Pinpoint the cell where the given text exists, returning its (x, y) midpoint coordinate. 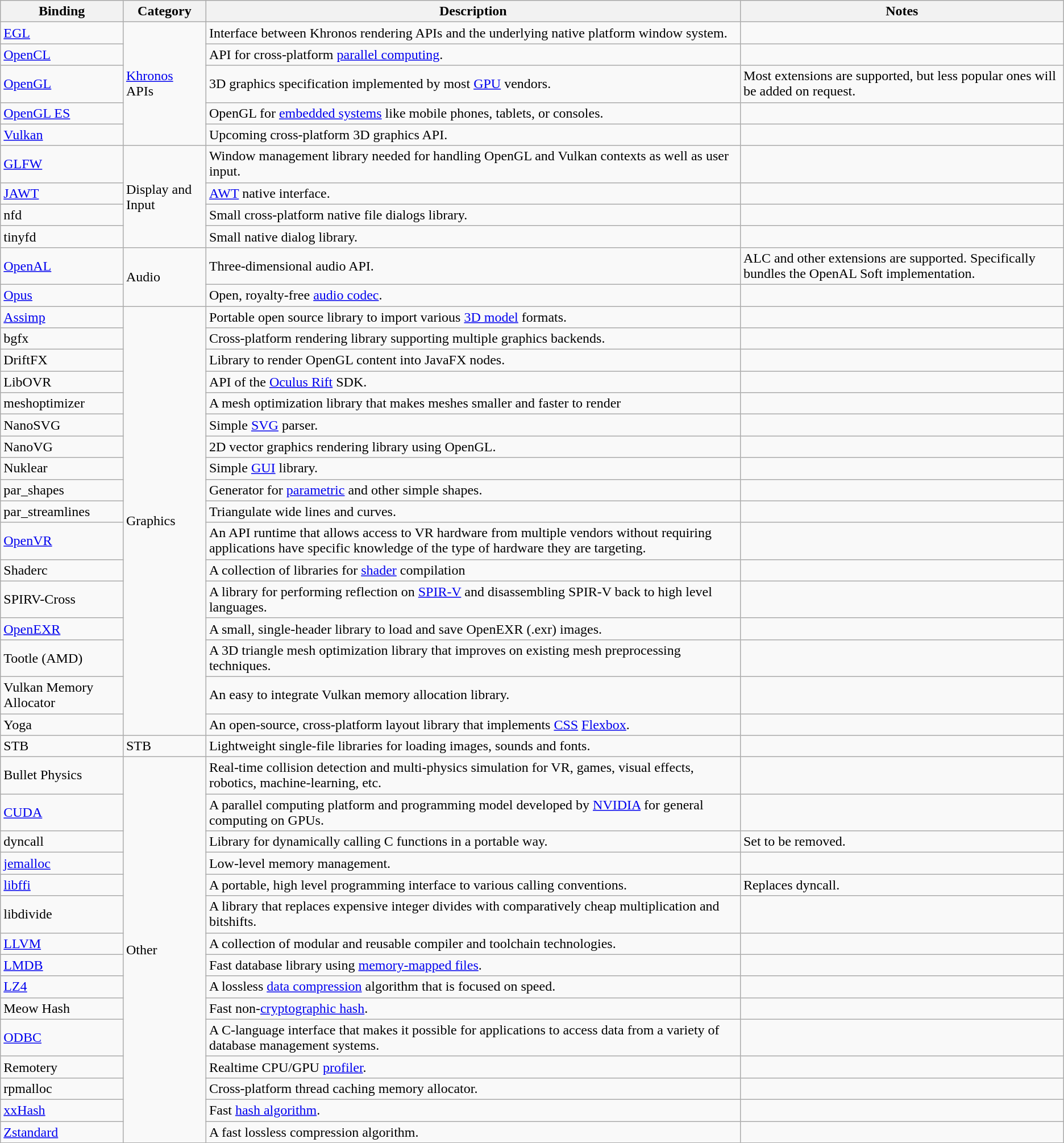
OpenGL ES (62, 113)
Khronos APIs (164, 84)
Display and Input (164, 197)
dyncall (62, 842)
Library to render OpenGL content into JavaFX nodes. (473, 360)
A collection of modular and reusable compiler and toolchain technologies. (473, 944)
LZ4 (62, 987)
Zstandard (62, 1132)
Audio (164, 276)
DriftFX (62, 360)
Other (164, 950)
Fast non-cryptographic hash. (473, 1008)
nfd (62, 215)
meshoptimizer (62, 404)
Shaderc (62, 570)
ODBC (62, 1038)
Lightweight single-file libraries for loading images, sounds and fonts. (473, 746)
Upcoming cross-platform 3D graphics API. (473, 135)
rpmalloc (62, 1088)
LibOVR (62, 382)
An open-source, cross-platform layout library that implements CSS Flexbox. (473, 725)
A fast lossless compression algorithm. (473, 1132)
Open, royalty-free audio codec. (473, 295)
Fast database library using memory-mapped files. (473, 965)
Simple GUI library. (473, 468)
Nuklear (62, 468)
Simple SVG parser. (473, 425)
Binding (62, 11)
OpenGL (62, 84)
Window management library needed for handling OpenGL and Vulkan contexts as well as user input. (473, 164)
Fast hash algorithm. (473, 1110)
A lossless data compression algorithm that is focused on speed. (473, 987)
Interface between Khronos rendering APIs and the underlying native platform window system. (473, 33)
A 3D triangle mesh optimization library that improves on existing mesh preprocessing techniques. (473, 658)
A parallel computing platform and programming model developed by NVIDIA for general computing on GPUs. (473, 813)
GLFW (62, 164)
Vulkan (62, 135)
A mesh optimization library that makes meshes smaller and faster to render (473, 404)
JAWT (62, 193)
Triangulate wide lines and curves. (473, 512)
SPIRV-Cross (62, 599)
Graphics (164, 521)
bgfx (62, 339)
3D graphics specification implemented by most GPU vendors. (473, 84)
NanoVG (62, 447)
Bullet Physics (62, 775)
OpenCL (62, 55)
OpenEXR (62, 629)
A library for performing reflection on SPIR-V and disassembling SPIR-V back to high level languages. (473, 599)
Vulkan Memory Allocator (62, 695)
libdivide (62, 914)
xxHash (62, 1110)
Remotery (62, 1067)
2D vector graphics rendering library using OpenGL. (473, 447)
OpenAL (62, 266)
Set to be removed. (901, 842)
A small, single-header library to load and save OpenEXR (.exr) images. (473, 629)
A C-language interface that makes it possible for applications to access data from a variety of database management systems. (473, 1038)
Portable open source library to import various 3D model formats. (473, 317)
Description (473, 11)
EGL (62, 33)
par_streamlines (62, 512)
Library for dynamically calling C functions in a portable way. (473, 842)
Assimp (62, 317)
LLVM (62, 944)
A library that replaces expensive integer divides with comparatively cheap multiplication and bitshifts. (473, 914)
LMDB (62, 965)
Meow Hash (62, 1008)
A portable, high level programming interface to various calling conventions. (473, 885)
Small cross-platform native file dialogs library. (473, 215)
API of the Oculus Rift SDK. (473, 382)
Generator for parametric and other simple shapes. (473, 490)
Cross-platform thread caching memory allocator. (473, 1088)
Low-level memory management. (473, 863)
Tootle (AMD) (62, 658)
tinyfd (62, 236)
Notes (901, 11)
A collection of libraries for shader compilation (473, 570)
par_shapes (62, 490)
Realtime CPU/GPU profiler. (473, 1067)
Yoga (62, 725)
Three-dimensional audio API. (473, 266)
Replaces dyncall. (901, 885)
libffi (62, 885)
AWT native interface. (473, 193)
CUDA (62, 813)
NanoSVG (62, 425)
Cross-platform rendering library supporting multiple graphics backends. (473, 339)
API for cross-platform parallel computing. (473, 55)
Real-time collision detection and multi-physics simulation for VR, games, visual effects, robotics, machine-learning, etc. (473, 775)
Most extensions are supported, but less popular ones will be added on request. (901, 84)
OpenGL for embedded systems like mobile phones, tablets, or consoles. (473, 113)
Category (164, 11)
ALC and other extensions are supported. Specifically bundles the OpenAL Soft implementation. (901, 266)
An easy to integrate Vulkan memory allocation library. (473, 695)
Opus (62, 295)
OpenVR (62, 541)
Small native dialog library. (473, 236)
jemalloc (62, 863)
